Return the (x, y) coordinate for the center point of the cell that contains the specified text.  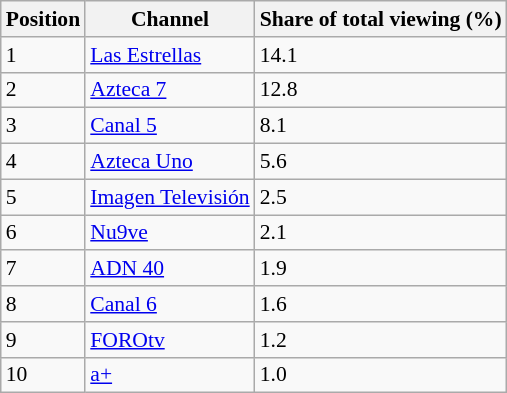
Nu9ve (170, 233)
Azteca Uno (170, 162)
10 (43, 375)
1.6 (381, 304)
2.1 (381, 233)
3 (43, 126)
1 (43, 55)
2 (43, 90)
7 (43, 269)
8.1 (381, 126)
ADN 40 (170, 269)
5.6 (381, 162)
1.9 (381, 269)
6 (43, 233)
8 (43, 304)
Channel (170, 19)
Position (43, 19)
5 (43, 197)
Imagen Televisión (170, 197)
4 (43, 162)
2.5 (381, 197)
a+ (170, 375)
14.1 (381, 55)
Canal 6 (170, 304)
9 (43, 340)
1.2 (381, 340)
12.8 (381, 90)
Canal 5 (170, 126)
Share of total viewing (%) (381, 19)
Las Estrellas (170, 55)
1.0 (381, 375)
FOROtv (170, 340)
Azteca 7 (170, 90)
